Extract the (x, y) coordinate from the center of the cell holding the provided text.  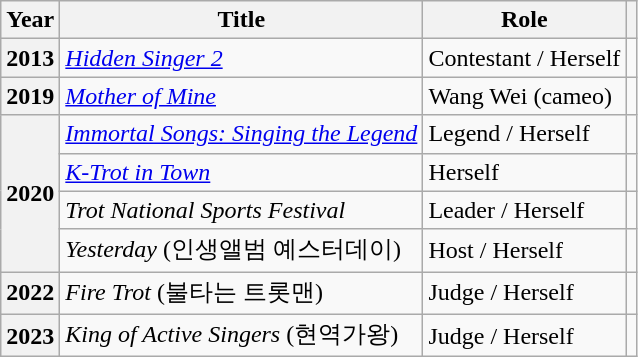
2013 (30, 58)
K-Trot in Town (242, 172)
Title (242, 20)
Immortal Songs: Singing the Legend (242, 134)
King of Active Singers (현역가왕) (242, 336)
2019 (30, 96)
Year (30, 20)
Trot National Sports Festival (242, 210)
Legend / Herself (524, 134)
Fire Trot (불타는 트롯맨) (242, 294)
2023 (30, 336)
Mother of Mine (242, 96)
Hidden Singer 2 (242, 58)
2022 (30, 294)
2020 (30, 194)
Herself (524, 172)
Contestant / Herself (524, 58)
Wang Wei (cameo) (524, 96)
Host / Herself (524, 250)
Yesterday (인생앨범 예스터데이) (242, 250)
Leader / Herself (524, 210)
Role (524, 20)
